Find where the given text appears and provide that cell's center as (x, y) coordinate. 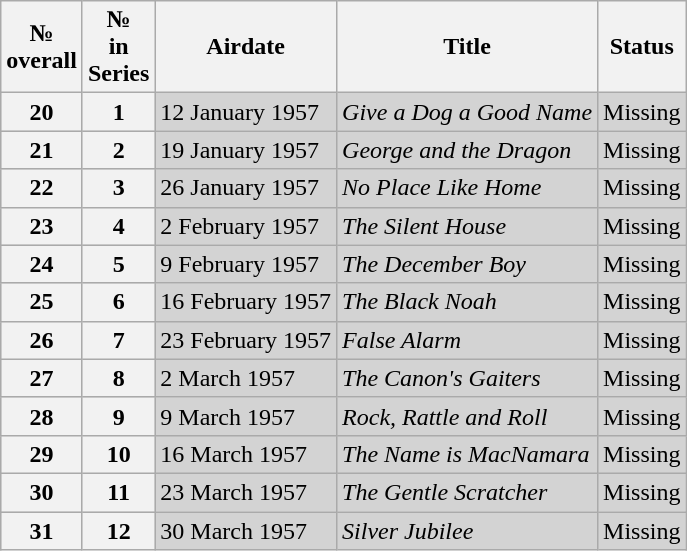
7 (118, 340)
5 (118, 264)
Silver Jubilee (468, 531)
26 January 1957 (246, 188)
№inSeries (118, 47)
Title (468, 47)
19 January 1957 (246, 150)
2 February 1957 (246, 226)
False Alarm (468, 340)
The Gentle Scratcher (468, 492)
9 February 1957 (246, 264)
Airdate (246, 47)
16 February 1957 (246, 302)
12 (118, 531)
1 (118, 112)
2 (118, 150)
Rock, Rattle and Roll (468, 416)
25 (42, 302)
Give a Dog a Good Name (468, 112)
The Silent House (468, 226)
23 March 1957 (246, 492)
No Place Like Home (468, 188)
26 (42, 340)
23 (42, 226)
The Name is MacNamara (468, 454)
30 (42, 492)
№overall (42, 47)
20 (42, 112)
29 (42, 454)
28 (42, 416)
21 (42, 150)
16 March 1957 (246, 454)
George and the Dragon (468, 150)
The Black Noah (468, 302)
Status (642, 47)
2 March 1957 (246, 378)
10 (118, 454)
24 (42, 264)
4 (118, 226)
23 February 1957 (246, 340)
22 (42, 188)
3 (118, 188)
27 (42, 378)
9 March 1957 (246, 416)
12 January 1957 (246, 112)
8 (118, 378)
9 (118, 416)
31 (42, 531)
6 (118, 302)
The December Boy (468, 264)
The Canon's Gaiters (468, 378)
30 March 1957 (246, 531)
11 (118, 492)
